Return the (X, Y) coordinate for the center point of the cell that contains the specified text.  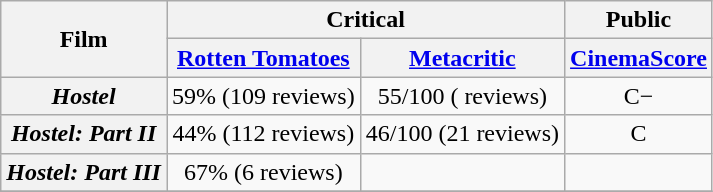
67% (6 reviews) (263, 172)
C− (639, 96)
Metacritic (462, 58)
44% (112 reviews) (263, 134)
55/100 ( reviews) (462, 96)
59% (109 reviews) (263, 96)
CinemaScore (639, 58)
Hostel: Part III (84, 172)
Hostel: Part II (84, 134)
Public (639, 20)
Critical (365, 20)
Rotten Tomatoes (263, 58)
C (639, 134)
46/100 (21 reviews) (462, 134)
Hostel (84, 96)
Film (84, 39)
